Return the [x, y] coordinate for the center point of the cell that contains the specified text.  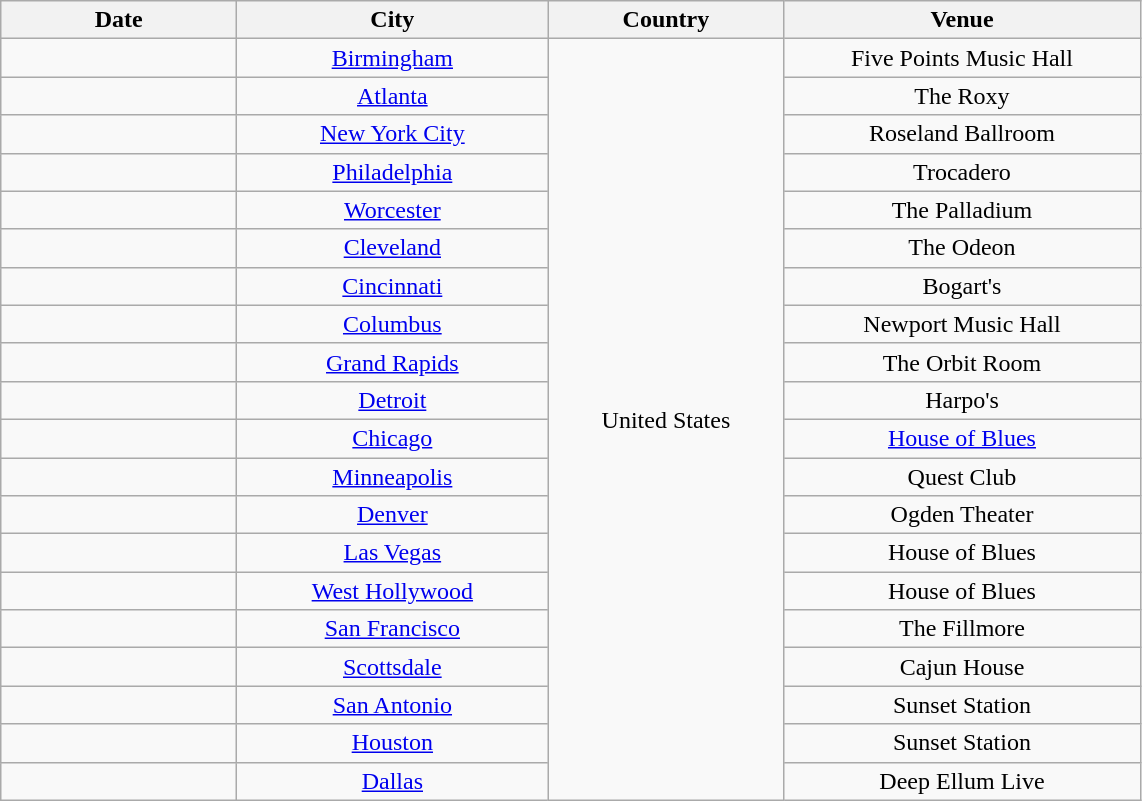
The Orbit Room [962, 362]
Newport Music Hall [962, 324]
Worcester [392, 210]
Minneapolis [392, 477]
Las Vegas [392, 553]
Chicago [392, 438]
Bogart's [962, 286]
Ogden Theater [962, 515]
Cajun House [962, 667]
Detroit [392, 400]
Venue [962, 20]
San Antonio [392, 705]
Scottsdale [392, 667]
Cincinnati [392, 286]
Harpo's [962, 400]
San Francisco [392, 629]
The Palladium [962, 210]
Quest Club [962, 477]
Cleveland [392, 248]
The Odeon [962, 248]
Philadelphia [392, 172]
Grand Rapids [392, 362]
United States [666, 420]
Country [666, 20]
Columbus [392, 324]
The Roxy [962, 96]
Birmingham [392, 58]
Houston [392, 743]
Trocadero [962, 172]
Five Points Music Hall [962, 58]
Deep Ellum Live [962, 781]
New York City [392, 134]
Roseland Ballroom [962, 134]
Denver [392, 515]
The Fillmore [962, 629]
Atlanta [392, 96]
West Hollywood [392, 591]
Dallas [392, 781]
Date [119, 20]
City [392, 20]
